Determine the (x, y) coordinate at the center of the cell enclosing the given text.  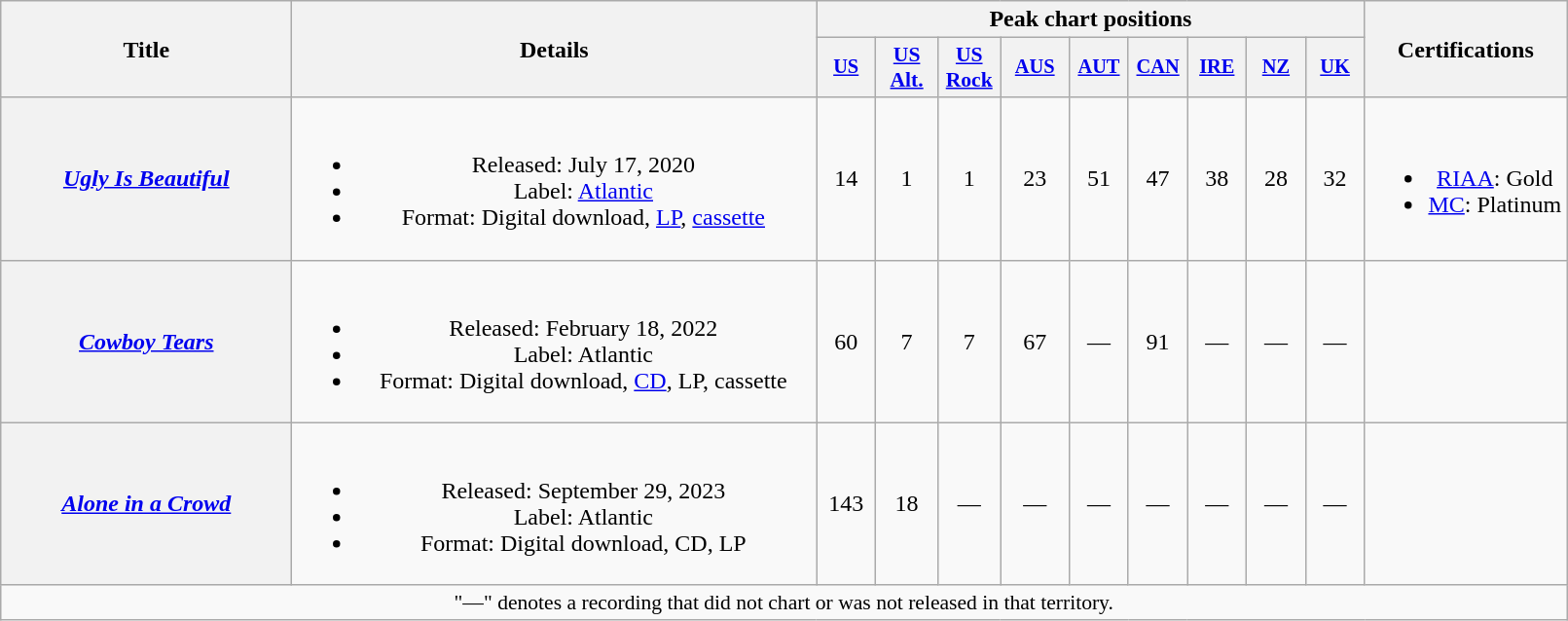
CAN (1158, 68)
60 (847, 341)
AUT (1100, 68)
IRE (1217, 68)
AUS (1036, 68)
Released: February 18, 2022Label: AtlanticFormat: Digital download, CD, LP, cassette (555, 341)
32 (1335, 179)
Peak chart positions (1090, 19)
Certifications (1466, 49)
Cowboy Tears (146, 341)
51 (1100, 179)
"—" denotes a recording that did not chart or was not released in that territory. (784, 603)
91 (1158, 341)
28 (1277, 179)
Alone in a Crowd (146, 504)
67 (1036, 341)
NZ (1277, 68)
14 (847, 179)
Title (146, 49)
USAlt. (907, 68)
47 (1158, 179)
Details (555, 49)
23 (1036, 179)
18 (907, 504)
Released: July 17, 2020Label: AtlanticFormat: Digital download, LP, cassette (555, 179)
US (847, 68)
38 (1217, 179)
UK (1335, 68)
RIAA: GoldMC: Platinum (1466, 179)
143 (847, 504)
Ugly Is Beautiful (146, 179)
Released: September 29, 2023Label: AtlanticFormat: Digital download, CD, LP (555, 504)
USRock (969, 68)
